Search for the cell housing the specified text and yield its (X, Y) center coordinate. 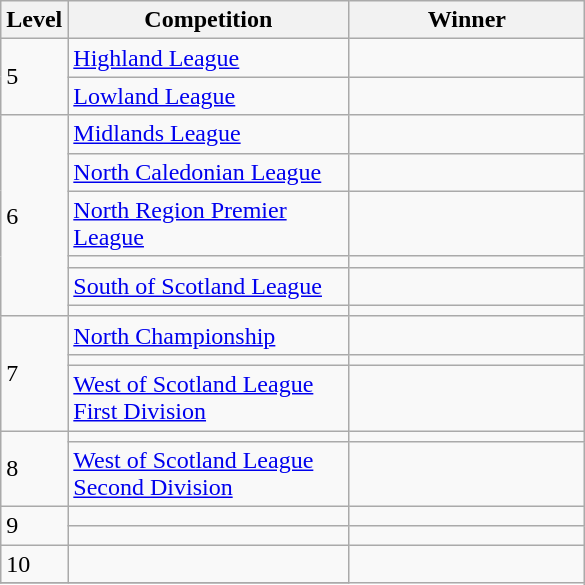
Midlands League (208, 134)
9 (34, 526)
10 (34, 564)
6 (34, 216)
8 (34, 468)
North Region Premier League (208, 224)
Highland League (208, 58)
North Championship (208, 335)
West of Scotland League Second Division (208, 474)
7 (34, 373)
Competition (208, 20)
Level (34, 20)
North Caledonian League (208, 172)
South of Scotland League (208, 286)
West of Scotland League First Division (208, 398)
Lowland League (208, 96)
Winner (467, 20)
5 (34, 77)
